Provide the (X, Y) coordinate of the cell's center where the given text is located.  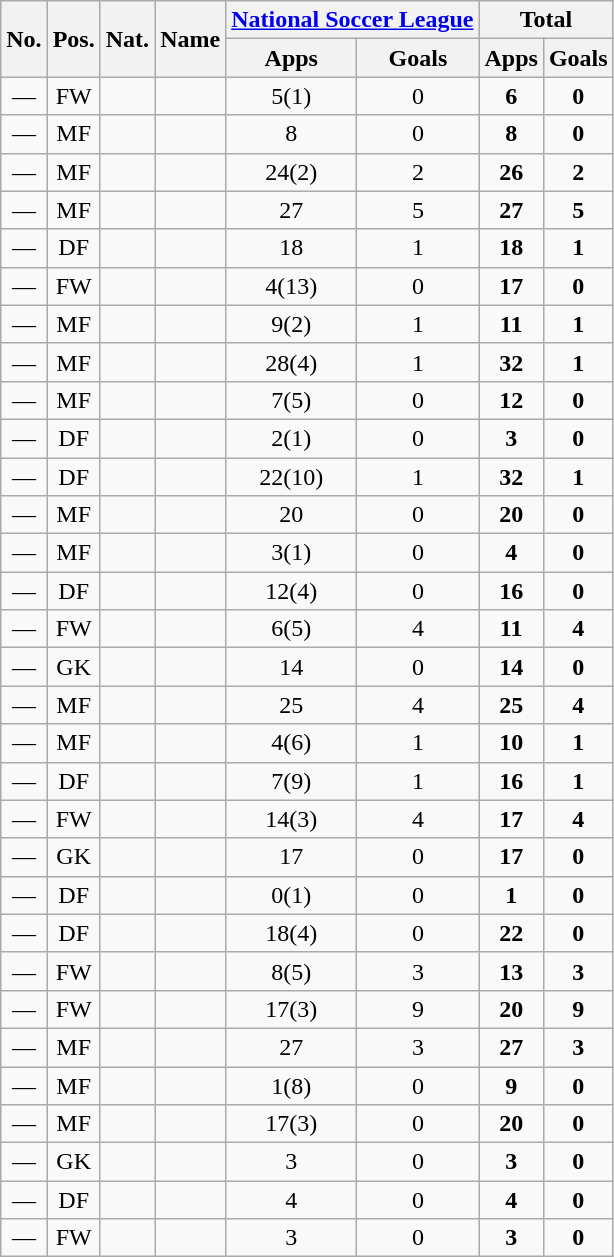
2(1) (292, 438)
7(5) (292, 400)
4(6) (292, 743)
26 (511, 172)
Name (190, 39)
28(4) (292, 362)
24(2) (292, 172)
0(1) (292, 895)
12(4) (292, 591)
Pos. (74, 39)
22 (511, 933)
14(3) (292, 819)
18(4) (292, 933)
10 (511, 743)
1(8) (292, 1085)
4(13) (292, 286)
8(5) (292, 971)
9(2) (292, 324)
5(1) (292, 96)
12 (511, 400)
Nat. (127, 39)
13 (511, 971)
7(9) (292, 781)
22(10) (292, 477)
6 (511, 96)
National Soccer League (352, 20)
No. (24, 39)
Total (546, 20)
3(1) (292, 553)
6(5) (292, 629)
